Determine the [X, Y] coordinate at the center of the cell enclosing the given text.  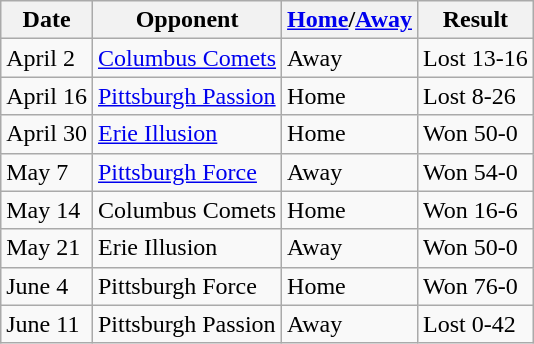
Lost 8-26 [476, 96]
Lost 13-16 [476, 58]
Opponent [186, 20]
May 21 [47, 248]
Home/Away [350, 20]
April 2 [47, 58]
Won 54-0 [476, 172]
May 14 [47, 210]
April 16 [47, 96]
Lost 0-42 [476, 324]
May 7 [47, 172]
June 11 [47, 324]
Won 16-6 [476, 210]
June 4 [47, 286]
April 30 [47, 134]
Won 76-0 [476, 286]
Result [476, 20]
Date [47, 20]
